Locate the cell with the specified text and output its [X, Y] center coordinate. 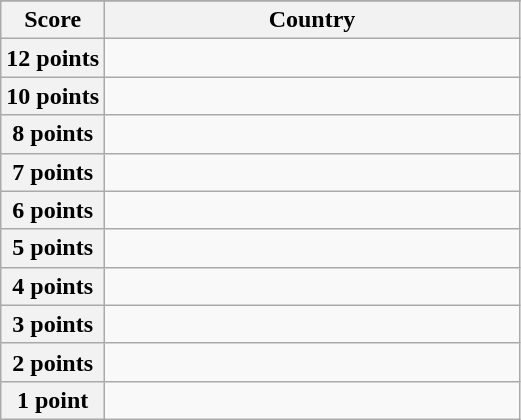
5 points [53, 248]
10 points [53, 96]
3 points [53, 324]
Score [53, 20]
2 points [53, 362]
4 points [53, 286]
8 points [53, 134]
6 points [53, 210]
7 points [53, 172]
1 point [53, 400]
12 points [53, 58]
Country [312, 20]
